For the text-containing cell, return its midpoint in (X, Y) coordinate format. 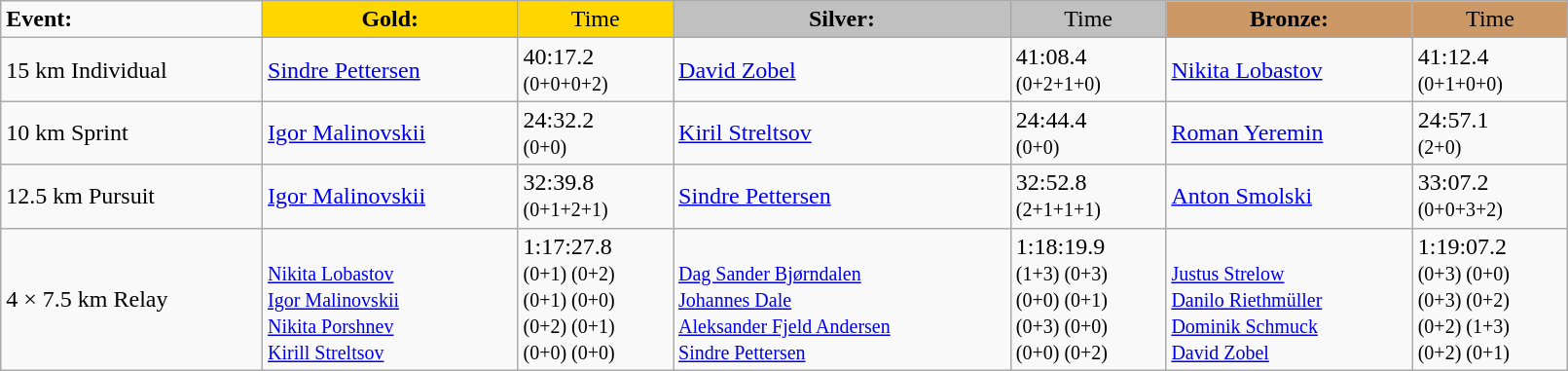
10 km Sprint (132, 132)
24:44.4(0+0) (1088, 132)
Event: (132, 19)
4 × 7.5 km Relay (132, 299)
24:32.2(0+0) (596, 132)
41:12.4(0+1+0+0) (1490, 70)
33:07.2(0+0+3+2) (1490, 197)
12.5 km Pursuit (132, 197)
Silver: (843, 19)
1:17:27.8(0+1) (0+2)(0+1) (0+0)(0+2) (0+1)(0+0) (0+0) (596, 299)
32:52.8(2+1+1+1) (1088, 197)
Anton Smolski (1289, 197)
40:17.2(0+0+0+2) (596, 70)
Justus StrelowDanilo RiethmüllerDominik SchmuckDavid Zobel (1289, 299)
Bronze: (1289, 19)
Nikita LobastovIgor MalinovskiiNikita PorshnevKirill Streltsov (390, 299)
1:18:19.9(1+3) (0+3)(0+0) (0+1)(0+3) (0+0)(0+0) (0+2) (1088, 299)
41:08.4(0+2+1+0) (1088, 70)
David Zobel (843, 70)
Roman Yeremin (1289, 132)
Dag Sander BjørndalenJohannes DaleAleksander Fjeld AndersenSindre Pettersen (843, 299)
Nikita Lobastov (1289, 70)
Kiril Streltsov (843, 132)
24:57.1(2+0) (1490, 132)
1:19:07.2(0+3) (0+0)(0+3) (0+2)(0+2) (1+3)(0+2) (0+1) (1490, 299)
32:39.8(0+1+2+1) (596, 197)
Gold: (390, 19)
15 km Individual (132, 70)
